Output the (X, Y) coordinate of the center of the cell containing the given text.  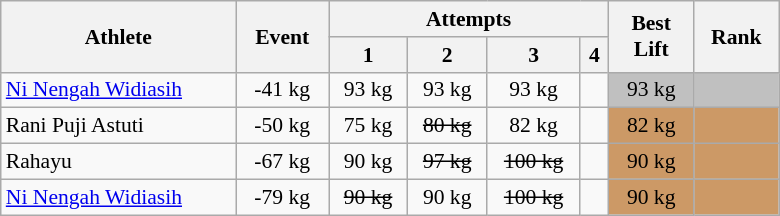
3 (534, 55)
Rank (736, 36)
4 (594, 55)
97 kg (448, 162)
Attempts (468, 19)
-41 kg (282, 90)
-50 kg (282, 126)
Best Lift (652, 36)
Rahayu (118, 162)
80 kg (448, 126)
2 (448, 55)
75 kg (368, 126)
Rani Puji Astuti (118, 126)
1 (368, 55)
Athlete (118, 36)
-67 kg (282, 162)
Event (282, 36)
-79 kg (282, 197)
